Return the [X, Y] coordinate for the center point of the cell that contains the specified text.  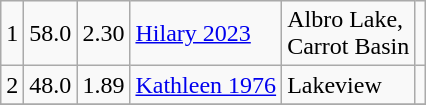
Hilary 2023 [206, 34]
48.0 [50, 85]
2 [12, 85]
58.0 [50, 34]
2.30 [104, 34]
1.89 [104, 85]
Albro Lake,Carrot Basin [348, 34]
1 [12, 34]
Lakeview [348, 85]
Kathleen 1976 [206, 85]
